Pinpoint the cell where the given text exists, returning its (x, y) midpoint coordinate. 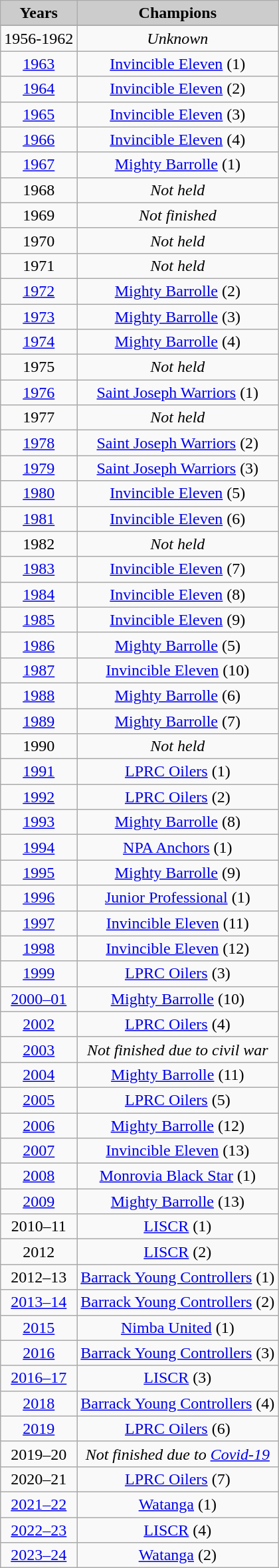
1968 (39, 190)
Invincible Eleven (13) (178, 1151)
1995 (39, 873)
1978 (39, 443)
Invincible Eleven (3) (178, 114)
2004 (39, 1075)
Saint Joseph Warriors (2) (178, 443)
1989 (39, 721)
Invincible Eleven (4) (178, 139)
Not finished due to Covid-19 (178, 1454)
1956-1962 (39, 39)
Invincible Eleven (8) (178, 594)
Mighty Barrolle (11) (178, 1075)
1983 (39, 569)
1972 (39, 291)
LISCR (3) (178, 1378)
NPA Anchors (1) (178, 847)
2006 (39, 1126)
1974 (39, 342)
1977 (39, 418)
Barrack Young Controllers (1) (178, 1277)
2005 (39, 1100)
1973 (39, 317)
1992 (39, 797)
Mighty Barrolle (4) (178, 342)
2022–23 (39, 1529)
1979 (39, 468)
1966 (39, 139)
Mighty Barrolle (13) (178, 1201)
2016–17 (39, 1378)
1982 (39, 544)
LPRC Oilers (7) (178, 1479)
Mighty Barrolle (3) (178, 317)
Mighty Barrolle (5) (178, 645)
Unknown (178, 39)
2021–22 (39, 1504)
2010–11 (39, 1227)
Champions (178, 13)
2012–13 (39, 1277)
2016 (39, 1353)
Invincible Eleven (2) (178, 89)
1997 (39, 923)
Invincible Eleven (7) (178, 569)
2000–01 (39, 999)
LISCR (1) (178, 1227)
1988 (39, 695)
LPRC Oilers (1) (178, 772)
1971 (39, 266)
2008 (39, 1176)
1975 (39, 367)
LPRC Oilers (6) (178, 1429)
Barrack Young Controllers (4) (178, 1403)
1976 (39, 392)
Mighty Barrolle (7) (178, 721)
Invincible Eleven (1) (178, 64)
LISCR (4) (178, 1529)
Not finished due to civil war (178, 1049)
Mighty Barrolle (9) (178, 873)
Watanga (1) (178, 1504)
Monrovia Black Star (1) (178, 1176)
LISCR (2) (178, 1252)
2012 (39, 1252)
2015 (39, 1328)
1981 (39, 519)
1991 (39, 772)
1986 (39, 645)
1985 (39, 620)
2019–20 (39, 1454)
Invincible Eleven (12) (178, 948)
1965 (39, 114)
Mighty Barrolle (8) (178, 822)
Invincible Eleven (6) (178, 519)
2020–21 (39, 1479)
2003 (39, 1049)
Watanga (2) (178, 1555)
Nimba United (1) (178, 1328)
1970 (39, 240)
Mighty Barrolle (2) (178, 291)
Saint Joseph Warriors (1) (178, 392)
2019 (39, 1429)
2007 (39, 1151)
1963 (39, 64)
Mighty Barrolle (12) (178, 1126)
1980 (39, 493)
Mighty Barrolle (1) (178, 165)
1998 (39, 948)
1984 (39, 594)
Invincible Eleven (5) (178, 493)
2009 (39, 1201)
1967 (39, 165)
Barrack Young Controllers (2) (178, 1302)
LPRC Oilers (5) (178, 1100)
Mighty Barrolle (6) (178, 695)
LPRC Oilers (2) (178, 797)
LPRC Oilers (3) (178, 974)
2002 (39, 1024)
Years (39, 13)
2013–14 (39, 1302)
Mighty Barrolle (10) (178, 999)
1999 (39, 974)
1964 (39, 89)
Not finished (178, 215)
LPRC Oilers (4) (178, 1024)
1990 (39, 746)
2018 (39, 1403)
1996 (39, 898)
1994 (39, 847)
Barrack Young Controllers (3) (178, 1353)
Invincible Eleven (10) (178, 670)
Invincible Eleven (9) (178, 620)
Invincible Eleven (11) (178, 923)
2023–24 (39, 1555)
1969 (39, 215)
Junior Professional (1) (178, 898)
1993 (39, 822)
1987 (39, 670)
Saint Joseph Warriors (3) (178, 468)
